For the text-containing cell, return its midpoint in (x, y) coordinate format. 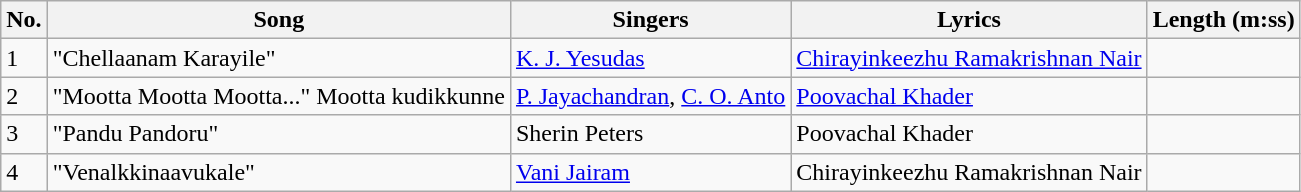
4 (24, 172)
"Mootta Mootta Mootta..." Mootta kudikkunne (278, 96)
Vani Jairam (650, 172)
"Chellaanam Karayile" (278, 58)
No. (24, 20)
Sherin Peters (650, 134)
2 (24, 96)
P. Jayachandran, C. O. Anto (650, 96)
"Pandu Pandoru" (278, 134)
Lyrics (969, 20)
Singers (650, 20)
K. J. Yesudas (650, 58)
1 (24, 58)
3 (24, 134)
"Venalkkinaavukale" (278, 172)
Song (278, 20)
Length (m:ss) (1224, 20)
